Locate the cell with the specified text and output its [X, Y] center coordinate. 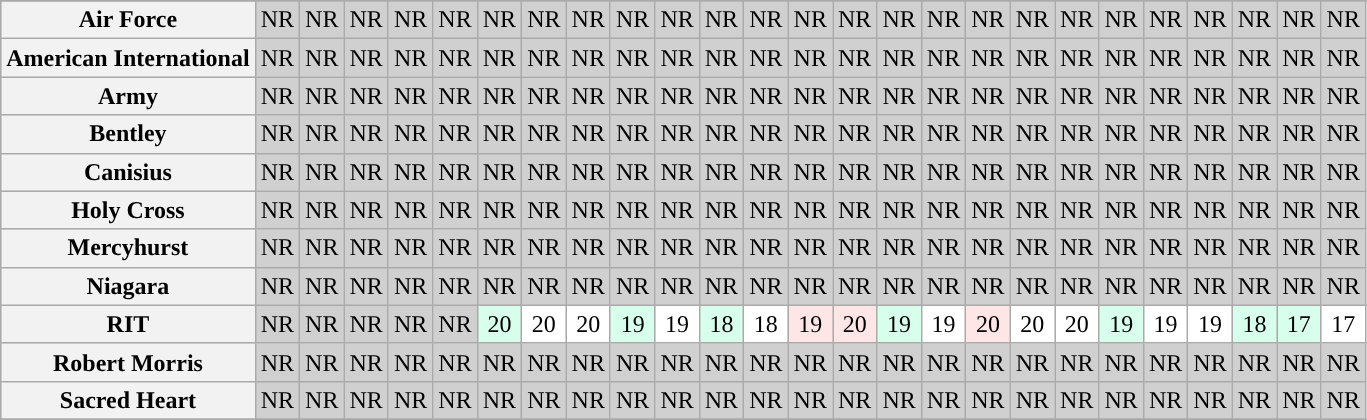
Sacred Heart [128, 400]
American International [128, 58]
Army [128, 96]
Air Force [128, 20]
RIT [128, 324]
Mercyhurst [128, 248]
Robert Morris [128, 362]
Canisius [128, 172]
Bentley [128, 134]
Holy Cross [128, 210]
Niagara [128, 286]
